Provide the [X, Y] coordinate of the cell's center where the given text is located.  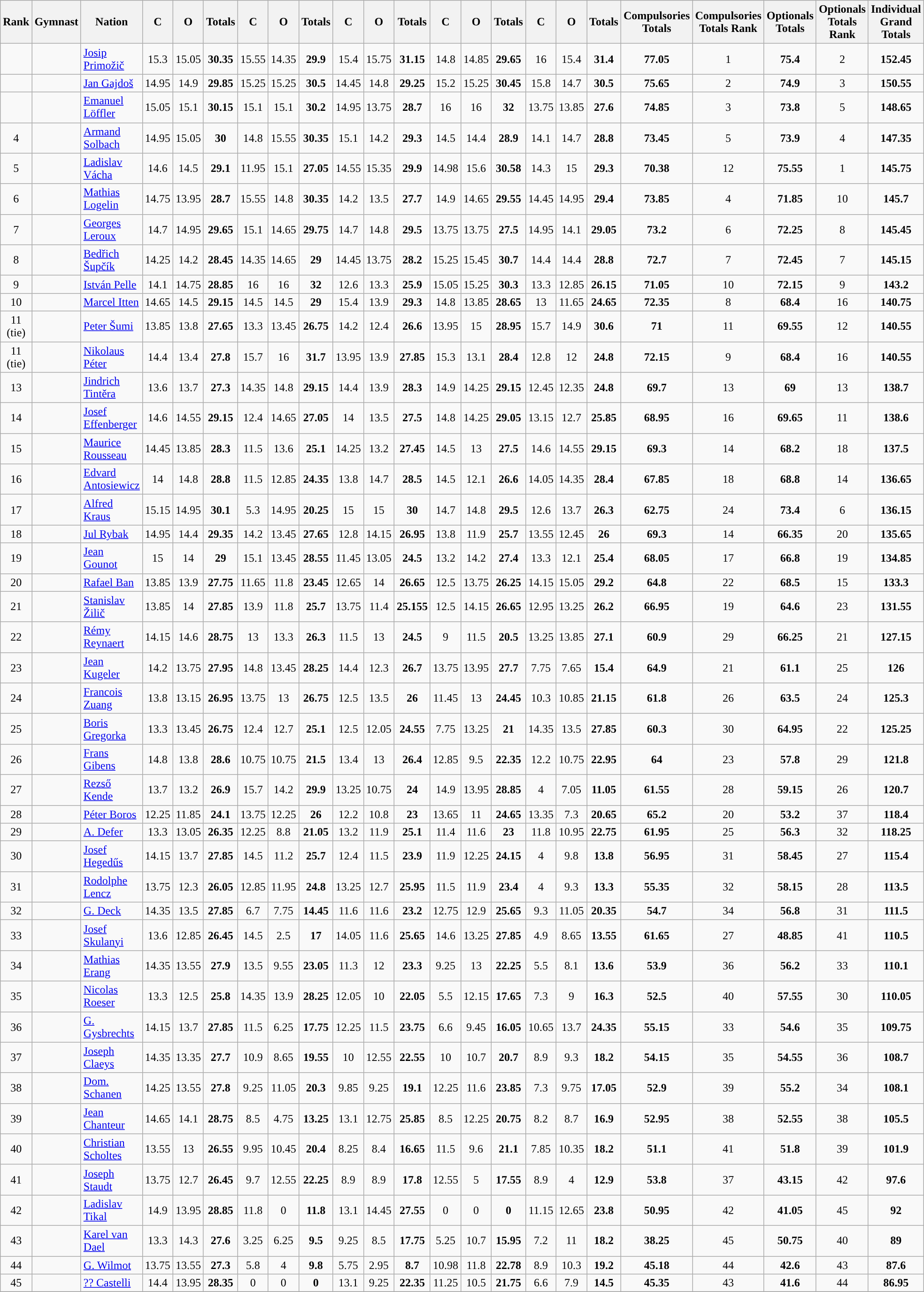
52.95 [656, 1119]
41.6 [790, 1283]
6.7 [253, 911]
Optionals Totals Rank [842, 22]
73.9 [790, 138]
Jean Chanteur [112, 1119]
9.6 [476, 1149]
Alfred Kraus [112, 510]
G. Gysbrechts [112, 1027]
28.9 [509, 138]
147.35 [896, 138]
12.15 [476, 997]
51.8 [790, 1149]
145.75 [896, 168]
20.4 [316, 1149]
61.8 [656, 698]
Péter Boros [112, 814]
105.5 [896, 1119]
74.85 [656, 107]
148.65 [896, 107]
8.4 [378, 1149]
43.15 [790, 1180]
110.05 [896, 997]
136.65 [896, 479]
121.8 [896, 759]
Christian Scholtes [112, 1149]
21.75 [509, 1283]
23.85 [509, 1088]
5.8 [253, 1265]
Maurice Rousseau [112, 449]
Rezső Kende [112, 790]
28.6 [221, 759]
22.75 [604, 832]
152.45 [896, 59]
52.9 [656, 1088]
108.1 [896, 1088]
20.65 [604, 814]
25.155 [412, 607]
111.5 [896, 911]
11.3 [348, 966]
2.95 [378, 1265]
9.85 [348, 1088]
14.98 [445, 168]
19.2 [604, 1265]
Georges Leroux [112, 229]
22.78 [509, 1265]
9.95 [253, 1149]
26.25 [509, 582]
10.98 [445, 1265]
24.55 [412, 729]
72.35 [656, 302]
24.1 [221, 814]
137.5 [896, 449]
20.75 [509, 1119]
27.1 [604, 637]
118.25 [896, 832]
Rank [16, 22]
21.1 [509, 1149]
20.3 [316, 1088]
59.15 [790, 790]
138.7 [896, 388]
68.95 [656, 418]
19.55 [316, 1058]
87.6 [896, 1265]
51.1 [656, 1149]
143.2 [896, 284]
26.2 [604, 607]
27.55 [412, 1210]
10.85 [572, 698]
27.45 [412, 449]
58.15 [790, 887]
16.9 [604, 1119]
Francois Zuang [112, 698]
69.7 [656, 388]
15.35 [378, 168]
42.6 [790, 1265]
55.35 [656, 887]
10.5 [476, 1283]
3.25 [253, 1241]
Frans Gibens [112, 759]
140.75 [896, 302]
53.2 [790, 814]
115.4 [896, 857]
97.6 [896, 1180]
Jan Gajdoš [112, 83]
64 [656, 759]
68.05 [656, 558]
31.4 [604, 59]
22.95 [604, 759]
66.25 [790, 637]
28.55 [316, 558]
27.75 [221, 582]
75.55 [790, 168]
13.65 [445, 814]
9.75 [572, 1088]
15.75 [378, 59]
145.15 [896, 260]
Individual Grand Totals [896, 22]
61.55 [656, 790]
56.8 [790, 911]
11.15 [541, 1210]
23.75 [412, 1027]
125.3 [896, 698]
28.45 [221, 260]
Josef Effenberger [112, 418]
50.95 [656, 1210]
56.95 [656, 857]
60.9 [656, 637]
68.2 [790, 449]
57.8 [790, 759]
Joseph Claeys [112, 1058]
54.6 [790, 1027]
11.25 [445, 1283]
61.65 [656, 936]
12.95 [541, 607]
108.7 [896, 1058]
63.5 [790, 698]
61.1 [790, 668]
17.05 [604, 1088]
31.15 [412, 59]
54.55 [790, 1058]
G. Deck [112, 911]
A. Defer [112, 832]
28.5 [412, 479]
135.65 [896, 534]
53.8 [656, 1180]
125.25 [896, 729]
55.2 [790, 1088]
14.85 [476, 59]
26.4 [412, 759]
30.2 [316, 107]
26.7 [412, 668]
8.25 [348, 1149]
48.85 [790, 936]
30.15 [221, 107]
15.8 [541, 83]
25.4 [604, 558]
66.95 [656, 607]
15.2 [445, 83]
8.1 [572, 966]
138.6 [896, 418]
27.95 [221, 668]
30.3 [509, 284]
Boris Gregorka [112, 729]
73.4 [790, 510]
19.1 [412, 1088]
5.25 [445, 1241]
4.75 [284, 1119]
21.05 [316, 832]
45.18 [656, 1265]
16.05 [509, 1027]
53.9 [656, 966]
10.9 [253, 1058]
73.2 [656, 229]
Jean Gounot [112, 558]
72.25 [790, 229]
23.05 [316, 966]
15.95 [509, 1241]
73.85 [656, 199]
54.7 [656, 911]
Peter Šumi [112, 326]
60.3 [656, 729]
30.45 [509, 83]
30.58 [509, 168]
Armand Solbach [112, 138]
Stanislav Žilič [112, 607]
62.75 [656, 510]
72.45 [790, 260]
22.55 [412, 1058]
2.5 [284, 936]
52.55 [790, 1119]
73.45 [656, 138]
29.55 [509, 199]
16.65 [412, 1149]
7.05 [572, 790]
30.1 [221, 510]
20.25 [316, 510]
5.3 [253, 510]
25.8 [221, 997]
27.9 [221, 966]
64.95 [790, 729]
70.38 [656, 168]
Gymnast [56, 22]
7.85 [541, 1149]
G. Wilmot [112, 1265]
50.75 [790, 1241]
Nikolaus Péter [112, 357]
64.8 [656, 582]
11.2 [284, 857]
10.8 [378, 814]
28.95 [509, 326]
11.85 [188, 814]
89 [896, 1241]
Ladislav Tikal [112, 1210]
92 [896, 1210]
101.9 [896, 1149]
Mathias Erang [112, 966]
Emanuel Löffler [112, 107]
15.6 [476, 168]
71.05 [656, 284]
26.15 [604, 284]
66.8 [790, 558]
29.25 [412, 83]
145.7 [896, 199]
Bedřich Šupčík [112, 260]
72.7 [656, 260]
25.95 [412, 887]
22.05 [412, 997]
21.5 [316, 759]
41.05 [790, 1210]
7.9 [572, 1283]
Rémy Reynaert [112, 637]
120.7 [896, 790]
15.45 [476, 260]
Edvard Antosiewicz [112, 479]
23.4 [509, 887]
56.2 [790, 966]
134.85 [896, 558]
Josip Primožič [112, 59]
75.4 [790, 59]
Rafael Ban [112, 582]
23.8 [604, 1210]
109.75 [896, 1027]
77.05 [656, 59]
10.45 [284, 1149]
67.85 [656, 479]
?? Castelli [112, 1283]
Mathias Logelin [112, 199]
8.8 [284, 832]
17.8 [412, 1180]
24.15 [509, 857]
31.7 [316, 357]
56.3 [790, 832]
86.95 [896, 1283]
29.35 [221, 534]
136.15 [896, 510]
Jul Rybak [112, 534]
66.35 [790, 534]
29.75 [316, 229]
69.55 [790, 326]
16.3 [604, 997]
21.15 [604, 698]
26.9 [221, 790]
69 [790, 388]
10.35 [572, 1149]
Compulsories Totals Rank [728, 22]
20.5 [509, 637]
29.4 [604, 199]
17.65 [509, 997]
7.65 [572, 668]
57.55 [790, 997]
26.05 [221, 887]
127.15 [896, 637]
55.15 [656, 1027]
64.6 [790, 607]
15.15 [158, 510]
54.15 [656, 1058]
30.6 [604, 326]
68.8 [790, 479]
23.3 [412, 966]
17.55 [509, 1180]
150.55 [896, 83]
Karel van Dael [112, 1241]
133.3 [896, 582]
Ladislav Vácha [112, 168]
Compulsories Totals [656, 22]
45.35 [656, 1283]
118.4 [896, 814]
Nicolas Roeser [112, 997]
Josef Skulanyi [112, 936]
58.45 [790, 857]
110.5 [896, 936]
25.9 [412, 284]
Optionals Totals [790, 22]
9.45 [476, 1027]
Joseph Staudt [112, 1180]
Nation [112, 22]
Rodolphe Lencz [112, 887]
69.65 [790, 418]
28.65 [509, 302]
28.2 [412, 260]
38.25 [656, 1241]
Dom. Schanen [112, 1088]
Jindrich Tintěra [112, 388]
145.45 [896, 229]
75.65 [656, 83]
73.8 [790, 107]
20.7 [509, 1058]
131.55 [896, 607]
12.35 [572, 388]
30.7 [509, 260]
4.9 [541, 936]
29.1 [221, 168]
23.45 [316, 582]
64.9 [656, 668]
71 [656, 326]
5.75 [348, 1265]
126 [896, 668]
24.45 [509, 698]
Marcel Itten [112, 302]
István Pelle [112, 284]
65.2 [656, 814]
52.5 [656, 997]
9.7 [253, 1180]
8.2 [541, 1119]
71.85 [790, 199]
7.2 [541, 1241]
113.5 [896, 887]
28.35 [221, 1283]
20.35 [604, 911]
26.35 [221, 832]
Josef Hegedűs [112, 857]
61.95 [656, 832]
68.5 [790, 582]
Jean Kugeler [112, 668]
110.1 [896, 966]
10.65 [541, 1027]
29.2 [604, 582]
10.95 [572, 832]
27.4 [509, 558]
29.85 [221, 83]
9.55 [284, 966]
74.9 [790, 83]
23.9 [412, 857]
23.2 [412, 911]
26.55 [221, 1149]
